Capture the cell that displays the provided text and extract its [x, y] central coordinate. 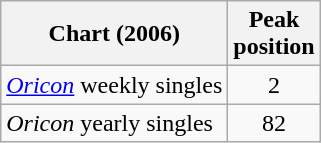
2 [274, 85]
82 [274, 123]
Oricon weekly singles [114, 85]
Chart (2006) [114, 34]
Oricon yearly singles [114, 123]
Peakposition [274, 34]
